Provide the [X, Y] coordinate of the cell's center where the given text is located.  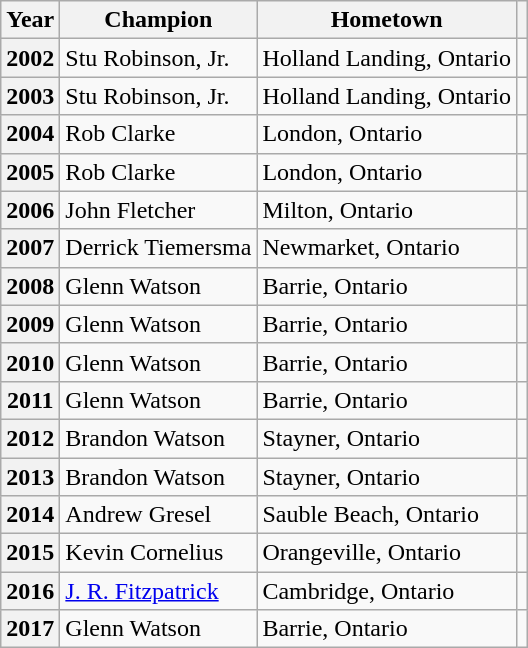
2002 [30, 58]
Newmarket, Ontario [387, 248]
J. R. Fitzpatrick [158, 591]
Cambridge, Ontario [387, 591]
2011 [30, 400]
Champion [158, 20]
2013 [30, 477]
2003 [30, 96]
2005 [30, 172]
2010 [30, 362]
John Fletcher [158, 210]
2006 [30, 210]
2009 [30, 324]
2008 [30, 286]
Hometown [387, 20]
Milton, Ontario [387, 210]
2012 [30, 438]
2004 [30, 134]
Orangeville, Ontario [387, 553]
Kevin Cornelius [158, 553]
2014 [30, 515]
2015 [30, 553]
2007 [30, 248]
Derrick Tiemersma [158, 248]
2017 [30, 629]
2016 [30, 591]
Sauble Beach, Ontario [387, 515]
Andrew Gresel [158, 515]
Year [30, 20]
